Find where the given text appears and provide that cell's center as [X, Y] coordinate. 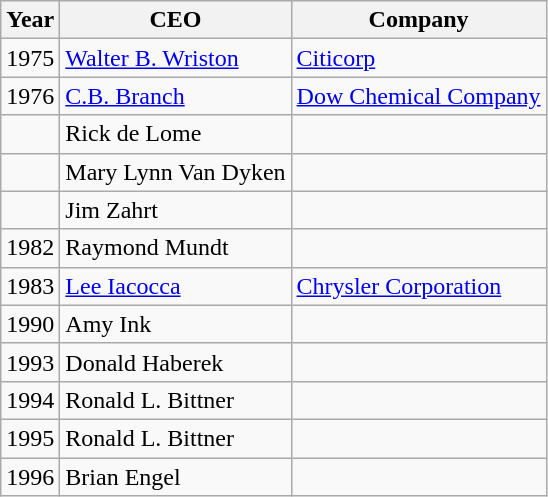
1995 [30, 438]
1976 [30, 96]
1975 [30, 58]
C.B. Branch [176, 96]
Raymond Mundt [176, 248]
CEO [176, 20]
Chrysler Corporation [418, 286]
1983 [30, 286]
Lee Iacocca [176, 286]
Jim Zahrt [176, 210]
1994 [30, 400]
Walter B. Wriston [176, 58]
1993 [30, 362]
Donald Haberek [176, 362]
1996 [30, 477]
1982 [30, 248]
1990 [30, 324]
Company [418, 20]
Mary Lynn Van Dyken [176, 172]
Brian Engel [176, 477]
Amy Ink [176, 324]
Dow Chemical Company [418, 96]
Rick de Lome [176, 134]
Citicorp [418, 58]
Year [30, 20]
